From the cell containing the given text, extract its center point as [X, Y] coordinate. 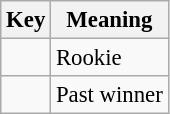
Meaning [110, 20]
Past winner [110, 95]
Key [26, 20]
Rookie [110, 58]
